Output the (x, y) coordinate of the center of the cell containing the given text.  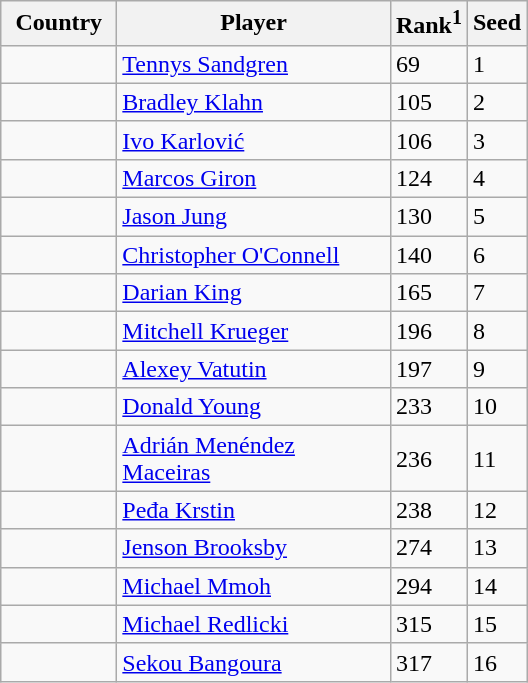
106 (428, 140)
Michael Mmoh (254, 586)
Seed (496, 24)
236 (428, 458)
Donald Young (254, 407)
315 (428, 624)
105 (428, 102)
124 (428, 178)
Sekou Bangoura (254, 662)
Peđa Krstin (254, 510)
3 (496, 140)
Michael Redlicki (254, 624)
Country (59, 24)
274 (428, 548)
197 (428, 369)
7 (496, 293)
69 (428, 64)
8 (496, 331)
Darian King (254, 293)
Jenson Brooksby (254, 548)
Alexey Vatutin (254, 369)
16 (496, 662)
14 (496, 586)
10 (496, 407)
Ivo Karlović (254, 140)
Jason Jung (254, 217)
233 (428, 407)
1 (496, 64)
Player (254, 24)
Bradley Klahn (254, 102)
238 (428, 510)
9 (496, 369)
317 (428, 662)
4 (496, 178)
5 (496, 217)
Tennys Sandgren (254, 64)
2 (496, 102)
15 (496, 624)
130 (428, 217)
196 (428, 331)
Marcos Giron (254, 178)
140 (428, 255)
Mitchell Krueger (254, 331)
Adrián Menéndez Maceiras (254, 458)
13 (496, 548)
165 (428, 293)
12 (496, 510)
294 (428, 586)
6 (496, 255)
11 (496, 458)
Rank1 (428, 24)
Christopher O'Connell (254, 255)
